Extract the [X, Y] coordinate from the center of the cell holding the provided text.  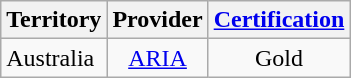
Gold [279, 58]
Provider [158, 20]
Australia [54, 58]
ARIA [158, 58]
Territory [54, 20]
Certification [279, 20]
